Capture the cell that displays the provided text and extract its (X, Y) central coordinate. 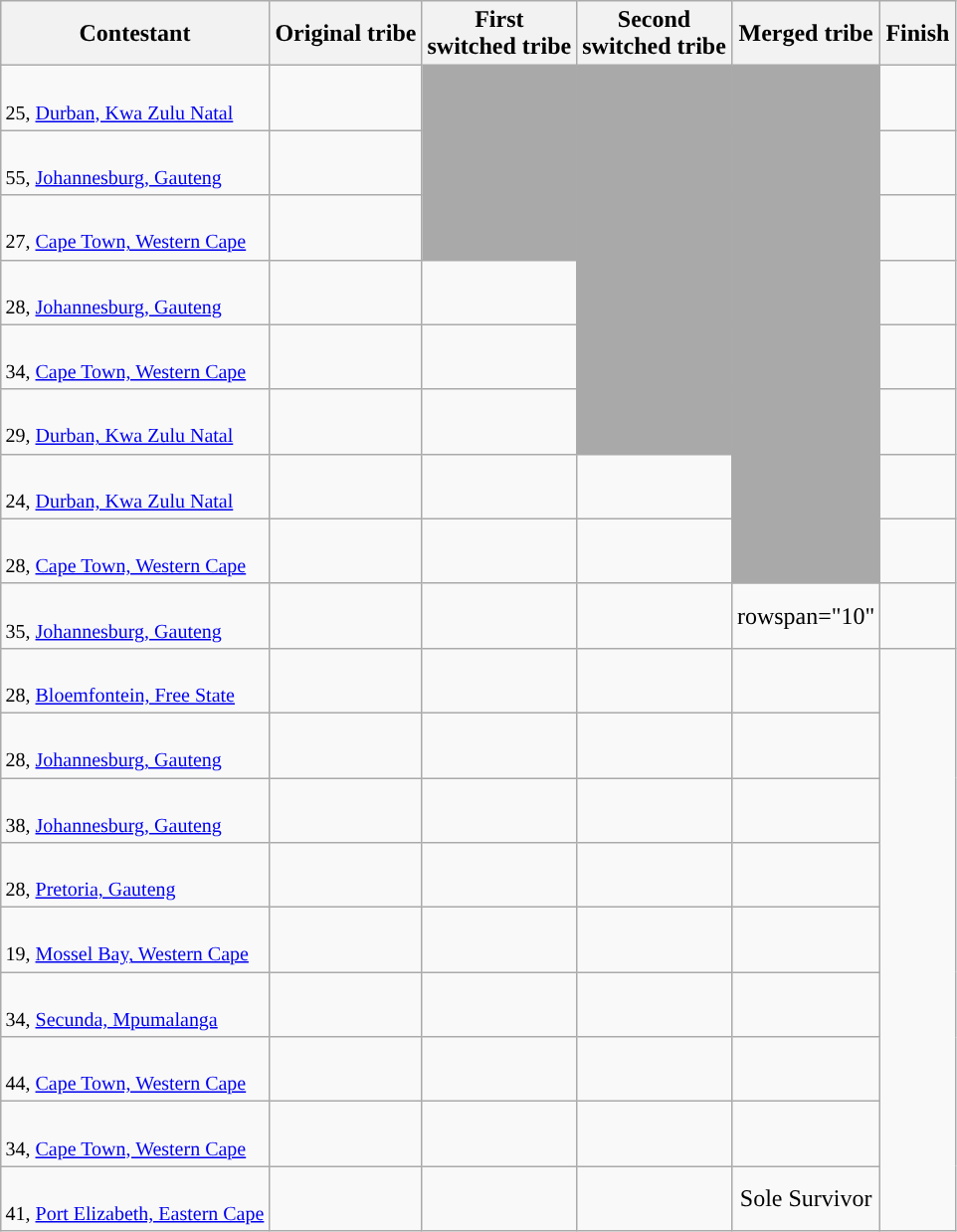
Finish (917, 34)
Sole Survivor (806, 1198)
29, Durban, Kwa Zulu Natal (135, 422)
35, Johannesburg, Gauteng (135, 615)
24, Durban, Kwa Zulu Natal (135, 486)
28, Cape Town, Western Cape (135, 551)
27, Cape Town, Western Cape (135, 227)
25, Durban, Kwa Zulu Natal (135, 98)
38, Johannesburg, Gauteng (135, 810)
55, Johannesburg, Gauteng (135, 163)
Original tribe (346, 34)
19, Mossel Bay, Western Cape (135, 939)
Firstswitched tribe (499, 34)
28, Bloemfontein, Free State (135, 681)
Secondswitched tribe (655, 34)
Contestant (135, 34)
41, Port Elizabeth, Eastern Cape (135, 1198)
Merged tribe (806, 34)
34, Secunda, Mpumalanga (135, 1005)
28, Pretoria, Gauteng (135, 876)
rowspan="10" (806, 615)
44, Cape Town, Western Cape (135, 1069)
